For the text-containing cell, return its midpoint in [X, Y] coordinate format. 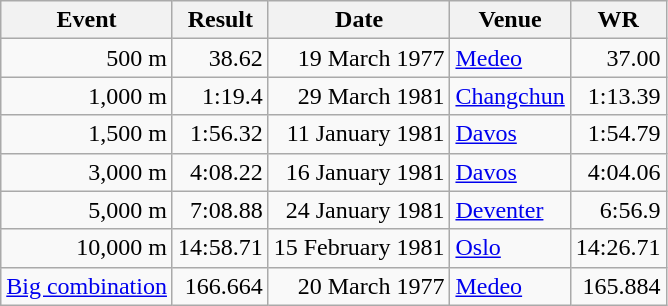
24 January 1981 [359, 210]
7:08.88 [220, 210]
Date [359, 20]
166.664 [220, 286]
Big combination [87, 286]
Venue [510, 20]
19 March 1977 [359, 58]
1:19.4 [220, 96]
Event [87, 20]
10,000 m [87, 248]
500 m [87, 58]
14:26.71 [618, 248]
20 March 1977 [359, 286]
3,000 m [87, 172]
37.00 [618, 58]
1:13.39 [618, 96]
4:08.22 [220, 172]
1:54.79 [618, 134]
165.884 [618, 286]
5,000 m [87, 210]
Changchun [510, 96]
14:58.71 [220, 248]
1,000 m [87, 96]
16 January 1981 [359, 172]
1:56.32 [220, 134]
Deventer [510, 210]
15 February 1981 [359, 248]
1,500 m [87, 134]
WR [618, 20]
Oslo [510, 248]
Result [220, 20]
4:04.06 [618, 172]
11 January 1981 [359, 134]
29 March 1981 [359, 96]
38.62 [220, 58]
6:56.9 [618, 210]
